Return the (X, Y) coordinate for the center point of the cell that contains the specified text.  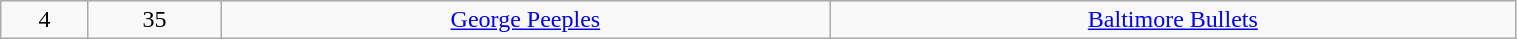
4 (44, 20)
Baltimore Bullets (1173, 20)
35 (154, 20)
George Peeples (526, 20)
